Extract the [X, Y] coordinate from the center of the cell holding the provided text.  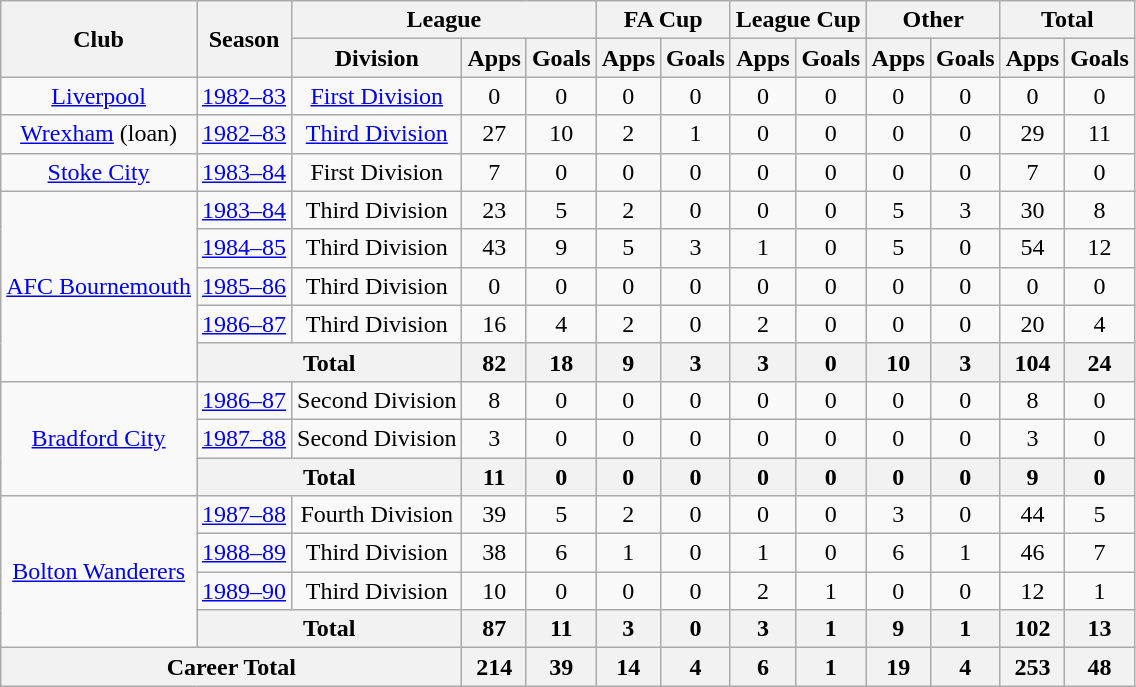
38 [494, 553]
20 [1032, 324]
30 [1032, 210]
1988–89 [244, 553]
Season [244, 39]
43 [494, 248]
19 [898, 667]
18 [561, 362]
1989–90 [244, 591]
27 [494, 134]
104 [1032, 362]
League Cup [798, 20]
AFC Bournemouth [99, 286]
16 [494, 324]
48 [1100, 667]
214 [494, 667]
Club [99, 39]
29 [1032, 134]
Bolton Wanderers [99, 572]
82 [494, 362]
24 [1100, 362]
Other [933, 20]
14 [628, 667]
253 [1032, 667]
Stoke City [99, 172]
87 [494, 629]
1985–86 [244, 286]
54 [1032, 248]
102 [1032, 629]
League [444, 20]
1984–85 [244, 248]
13 [1100, 629]
Wrexham (loan) [99, 134]
44 [1032, 515]
23 [494, 210]
Fourth Division [377, 515]
46 [1032, 553]
Liverpool [99, 96]
Career Total [232, 667]
Bradford City [99, 438]
Division [377, 58]
FA Cup [663, 20]
